Scan for the cell matching the given text and deliver its (x, y) coordinate at center. 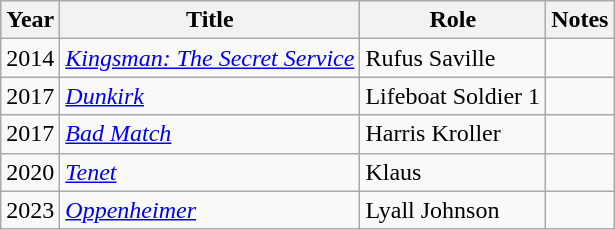
Tenet (210, 172)
Rufus Saville (453, 58)
Title (210, 20)
Lyall Johnson (453, 210)
Dunkirk (210, 96)
Harris Kroller (453, 134)
Oppenheimer (210, 210)
2014 (30, 58)
Kingsman: The Secret Service (210, 58)
Bad Match (210, 134)
2020 (30, 172)
2023 (30, 210)
Klaus (453, 172)
Role (453, 20)
Lifeboat Soldier 1 (453, 96)
Notes (580, 20)
Year (30, 20)
